Search for the cell housing the specified text and yield its [x, y] center coordinate. 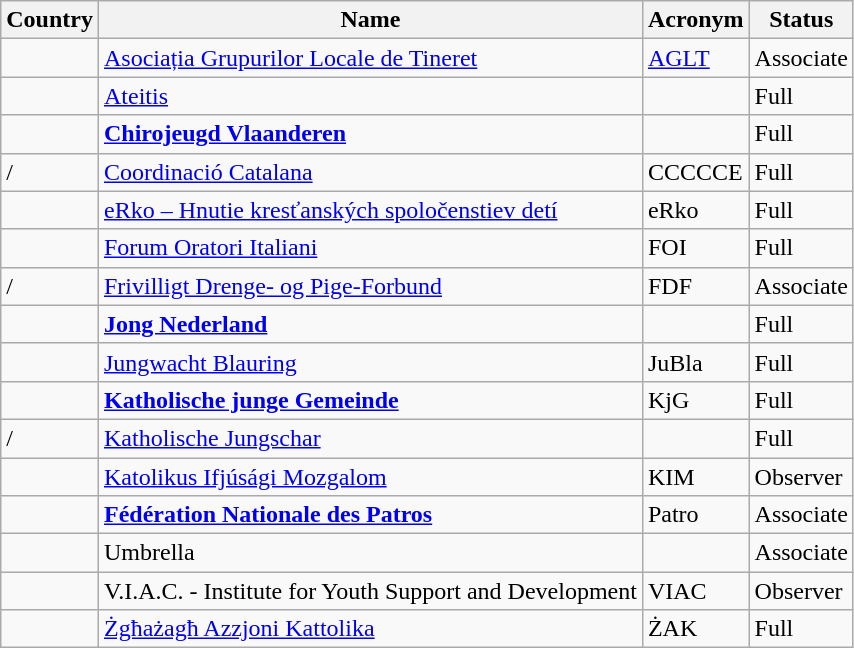
ŻAK [696, 629]
VIAC [696, 591]
Frivilligt Drenge- og Pige-Forbund [370, 286]
Forum Oratori Italiani [370, 248]
Status [801, 20]
CCCCCE [696, 172]
Katolikus Ifjúsági Mozgalom [370, 477]
Country [50, 20]
FDF [696, 286]
Żgħażagħ Azzjoni Kattolika [370, 629]
eRko – Hnutie kresťanských spoločenstiev detí [370, 210]
KjG [696, 400]
Katholische junge Gemeinde [370, 400]
Name [370, 20]
Coordinació Catalana [370, 172]
Acronym [696, 20]
Jungwacht Blauring [370, 362]
Chirojeugd Vlaanderen [370, 134]
Patro [696, 515]
Fédération Nationale des Patros [370, 515]
Ateitis [370, 96]
Jong Nederland [370, 324]
Umbrella [370, 553]
AGLT [696, 58]
eRko [696, 210]
JuBla [696, 362]
FOI [696, 248]
KIM [696, 477]
Katholische Jungschar [370, 438]
V.I.A.C. - Institute for Youth Support and Development [370, 591]
Asociația Grupurilor Locale de Tineret [370, 58]
